Return the [X, Y] coordinate for the center point of the cell that contains the specified text.  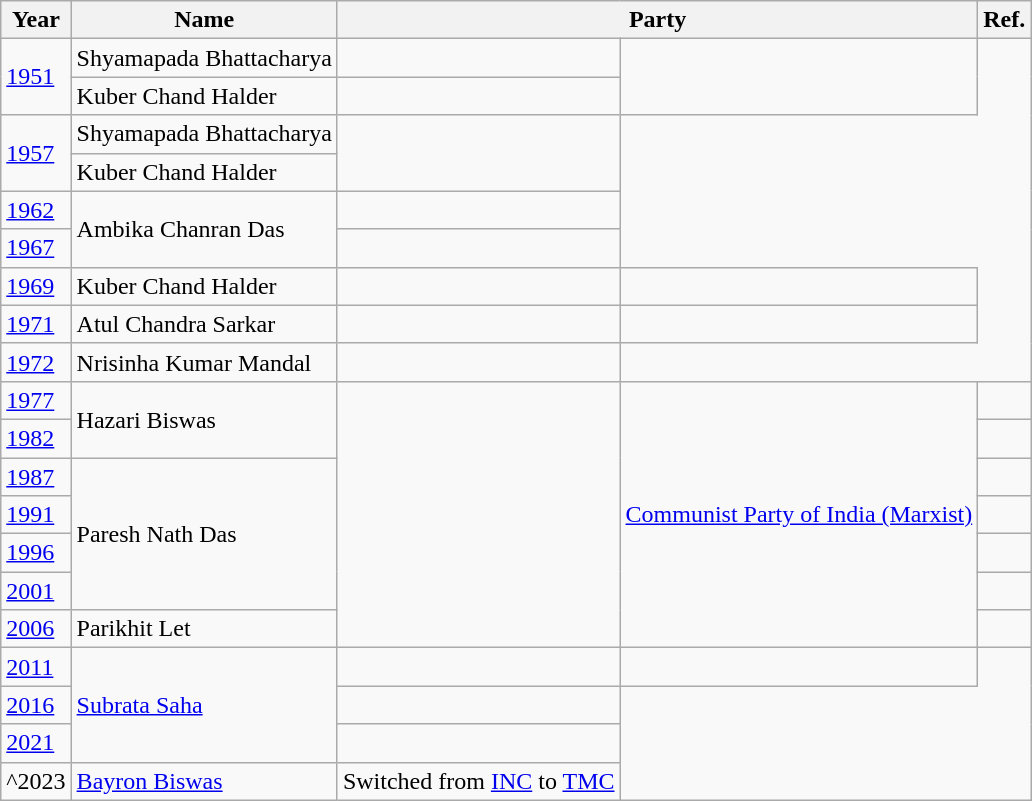
Nrisinha Kumar Mandal [204, 362]
1972 [36, 362]
1996 [36, 553]
Bayron Biswas [204, 781]
Ambika Chanran Das [204, 229]
Communist Party of India (Marxist) [799, 514]
Subrata Saha [204, 705]
2001 [36, 591]
Year [36, 20]
1967 [36, 248]
Party [657, 20]
1951 [36, 77]
2011 [36, 667]
1991 [36, 515]
1962 [36, 210]
1971 [36, 324]
1957 [36, 153]
Atul Chandra Sarkar [204, 324]
Name [204, 20]
Ref. [1004, 20]
Paresh Nath Das [204, 534]
2016 [36, 705]
Switched from INC to TMC [478, 781]
^2023 [36, 781]
1969 [36, 286]
1977 [36, 400]
Parikhit Let [204, 629]
1987 [36, 477]
2006 [36, 629]
Hazari Biswas [204, 419]
2021 [36, 743]
1982 [36, 438]
